Extract the (X, Y) coordinate from the center of the cell holding the provided text.  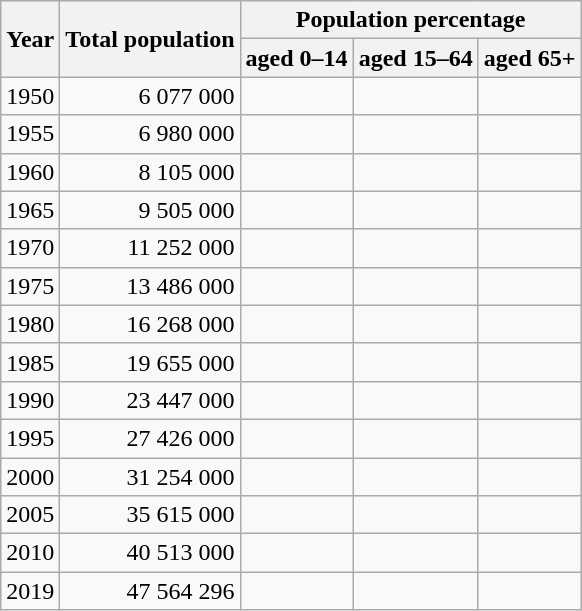
31 254 000 (150, 477)
27 426 000 (150, 438)
2019 (30, 591)
1950 (30, 96)
19 655 000 (150, 362)
1990 (30, 400)
1970 (30, 248)
16 268 000 (150, 324)
13 486 000 (150, 286)
1995 (30, 438)
40 513 000 (150, 553)
2005 (30, 515)
aged 15–64 (416, 58)
2000 (30, 477)
1985 (30, 362)
1975 (30, 286)
aged 65+ (530, 58)
23 447 000 (150, 400)
2010 (30, 553)
Population percentage (410, 20)
9 505 000 (150, 210)
1980 (30, 324)
11 252 000 (150, 248)
6 077 000 (150, 96)
Year (30, 39)
35 615 000 (150, 515)
aged 0–14 (296, 58)
1955 (30, 134)
1960 (30, 172)
8 105 000 (150, 172)
6 980 000 (150, 134)
47 564 296 (150, 591)
Total population (150, 39)
1965 (30, 210)
